Provide the (x, y) coordinate of the cell's center where the given text is located.  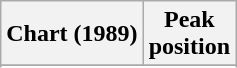
Peakposition (189, 34)
Chart (1989) (72, 34)
